Scan for the cell matching the given text and deliver its (X, Y) coordinate at center. 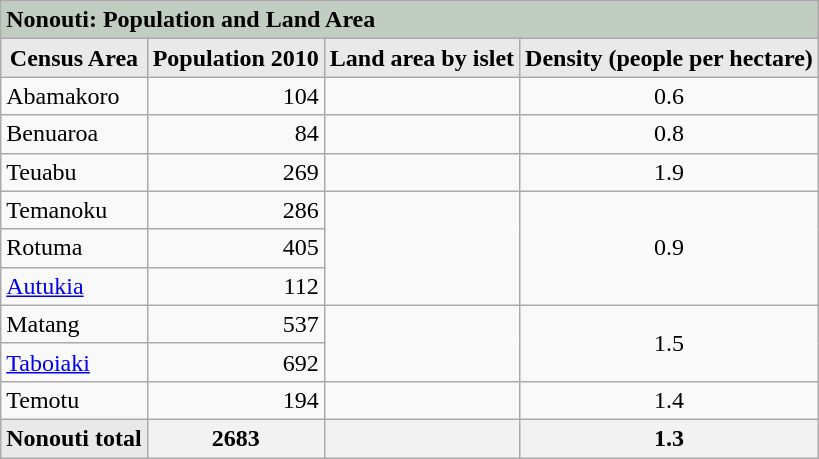
1.4 (670, 400)
Taboiaki (74, 362)
Temanoku (74, 210)
692 (236, 362)
104 (236, 96)
Population 2010 (236, 58)
537 (236, 324)
0.8 (670, 134)
Census Area (74, 58)
Land area by islet (422, 58)
Temotu (74, 400)
Nonouti total (74, 438)
Nonouti: Population and Land Area (410, 20)
84 (236, 134)
Matang (74, 324)
Abamakoro (74, 96)
0.6 (670, 96)
405 (236, 248)
269 (236, 172)
0.9 (670, 248)
1.9 (670, 172)
286 (236, 210)
1.5 (670, 343)
2683 (236, 438)
Density (people per hectare) (670, 58)
Teuabu (74, 172)
Autukia (74, 286)
Rotuma (74, 248)
112 (236, 286)
1.3 (670, 438)
194 (236, 400)
Benuaroa (74, 134)
